Scan for the cell matching the given text and deliver its [x, y] coordinate at center. 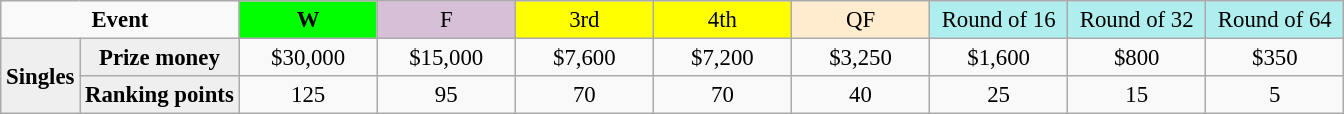
$800 [1137, 58]
$3,250 [860, 58]
40 [860, 95]
$15,000 [446, 58]
4th [722, 20]
3rd [584, 20]
5 [1275, 95]
Round of 32 [1137, 20]
$7,600 [584, 58]
Prize money [160, 58]
15 [1137, 95]
QF [860, 20]
125 [308, 95]
W [308, 20]
Round of 64 [1275, 20]
Ranking points [160, 95]
Round of 16 [999, 20]
95 [446, 95]
$30,000 [308, 58]
25 [999, 95]
Singles [40, 76]
F [446, 20]
$7,200 [722, 58]
$1,600 [999, 58]
Event [120, 20]
$350 [1275, 58]
